Detect which cell encompasses the target text, then output its (x, y) center coordinate. 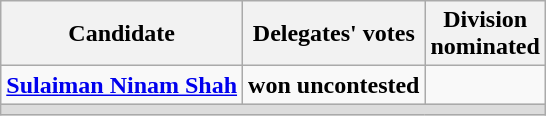
won uncontested (334, 85)
Delegates' votes (334, 34)
Divisionnominated (485, 34)
Sulaiman Ninam Shah (122, 85)
Candidate (122, 34)
